Output the [X, Y] coordinate of the center of the cell containing the given text.  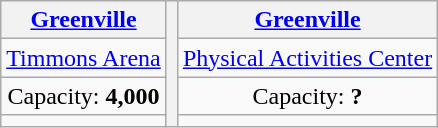
Capacity: 4,000 [84, 96]
Capacity: ? [307, 96]
Physical Activities Center [307, 58]
Timmons Arena [84, 58]
